Return [X, Y] of the center of cell containing provided text 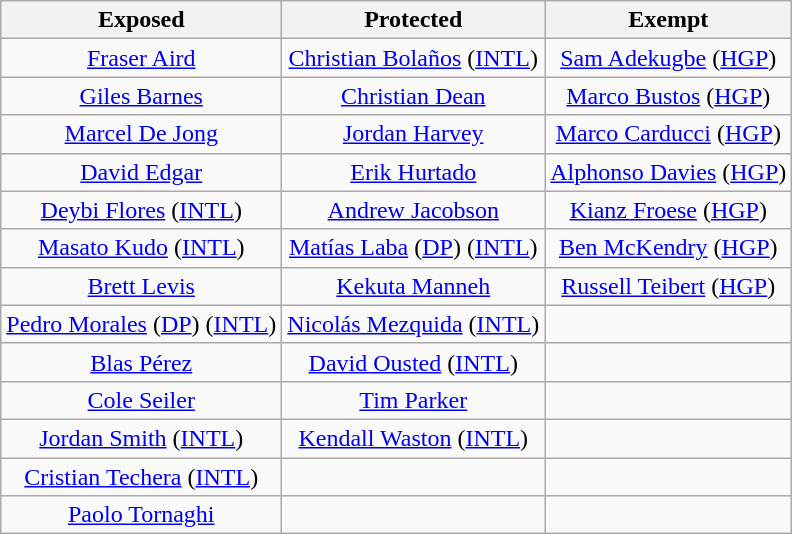
Russell Teibert (HGP) [668, 286]
Marcel De Jong [142, 134]
Paolo Tornaghi [142, 515]
Marco Bustos (HGP) [668, 96]
Giles Barnes [142, 96]
Exempt [668, 20]
Cole Seiler [142, 400]
Christian Dean [414, 96]
Cristian Techera (INTL) [142, 477]
Marco Carducci (HGP) [668, 134]
Kekuta Manneh [414, 286]
Nicolás Mezquida (INTL) [414, 324]
Blas Pérez [142, 362]
Andrew Jacobson [414, 210]
Protected [414, 20]
Sam Adekugbe (HGP) [668, 58]
David Ousted (INTL) [414, 362]
Deybi Flores (INTL) [142, 210]
David Edgar [142, 172]
Masato Kudo (INTL) [142, 248]
Exposed [142, 20]
Jordan Smith (INTL) [142, 438]
Christian Bolaños (INTL) [414, 58]
Kendall Waston (INTL) [414, 438]
Erik Hurtado [414, 172]
Matías Laba (DP) (INTL) [414, 248]
Kianz Froese (HGP) [668, 210]
Brett Levis [142, 286]
Fraser Aird [142, 58]
Pedro Morales (DP) (INTL) [142, 324]
Jordan Harvey [414, 134]
Tim Parker [414, 400]
Alphonso Davies (HGP) [668, 172]
Ben McKendry (HGP) [668, 248]
